Output the [x, y] coordinate of the center of the cell containing the given text.  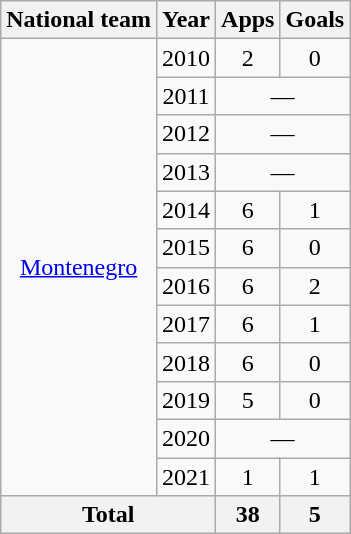
2016 [186, 286]
National team [79, 20]
2012 [186, 134]
2014 [186, 210]
38 [248, 515]
Total [108, 515]
Montenegro [79, 268]
2010 [186, 58]
Year [186, 20]
2015 [186, 248]
2021 [186, 477]
2020 [186, 438]
2019 [186, 400]
2017 [186, 324]
2011 [186, 96]
Apps [248, 20]
Goals [315, 20]
2013 [186, 172]
2018 [186, 362]
